Pinpoint the cell where the given text exists, returning its [X, Y] midpoint coordinate. 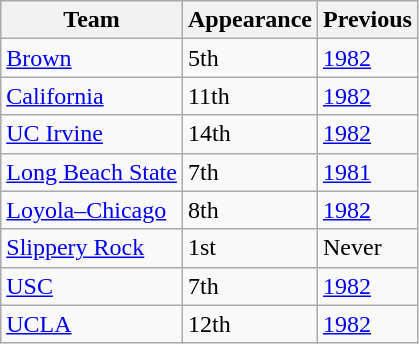
12th [250, 324]
Previous [367, 20]
Slippery Rock [92, 248]
UC Irvine [92, 134]
California [92, 96]
8th [250, 210]
5th [250, 58]
Long Beach State [92, 172]
14th [250, 134]
USC [92, 286]
Appearance [250, 20]
UCLA [92, 324]
Brown [92, 58]
Team [92, 20]
Loyola–Chicago [92, 210]
Never [367, 248]
1981 [367, 172]
11th [250, 96]
1st [250, 248]
